Identify which cell holds the provided text, then report its (x, y) central coordinate. 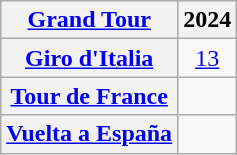
2024 (208, 20)
Giro d'Italia (90, 58)
Vuelta a España (90, 134)
Tour de France (90, 96)
13 (208, 58)
Grand Tour (90, 20)
